Scan for the cell matching the given text and deliver its (X, Y) coordinate at center. 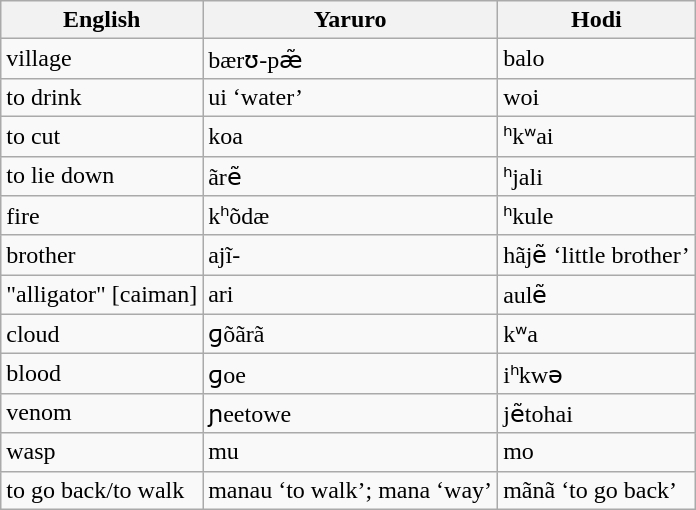
fire (102, 216)
village (102, 59)
to go back/to walk (102, 490)
cloud (102, 334)
jẽtohai (597, 413)
mãnã ‘to go back’ (597, 490)
blood (102, 374)
kʰõdæ (350, 216)
ɲeetowe (350, 413)
ʰkule (597, 216)
to lie down (102, 176)
woi (597, 97)
ʰjali (597, 176)
wasp (102, 452)
ãrẽ (350, 176)
ari (350, 295)
English (102, 20)
ajĩ- (350, 255)
mu (350, 452)
manau ‘to walk’; mana ‘way’ (350, 490)
to drink (102, 97)
brother (102, 255)
aulẽ (597, 295)
ʰkʷai (597, 136)
ɡoe (350, 374)
mo (597, 452)
ui ‘water’ (350, 97)
Hodi (597, 20)
venom (102, 413)
balo (597, 59)
ɡõãrã (350, 334)
iʰkwə (597, 374)
hãjẽ ‘little brother’ (597, 255)
Yaruro (350, 20)
bærʊ-pæ̃ (350, 59)
kʷa (597, 334)
koa (350, 136)
to cut (102, 136)
"alligator" [caiman] (102, 295)
